Detect which cell encompasses the target text, then output its [X, Y] center coordinate. 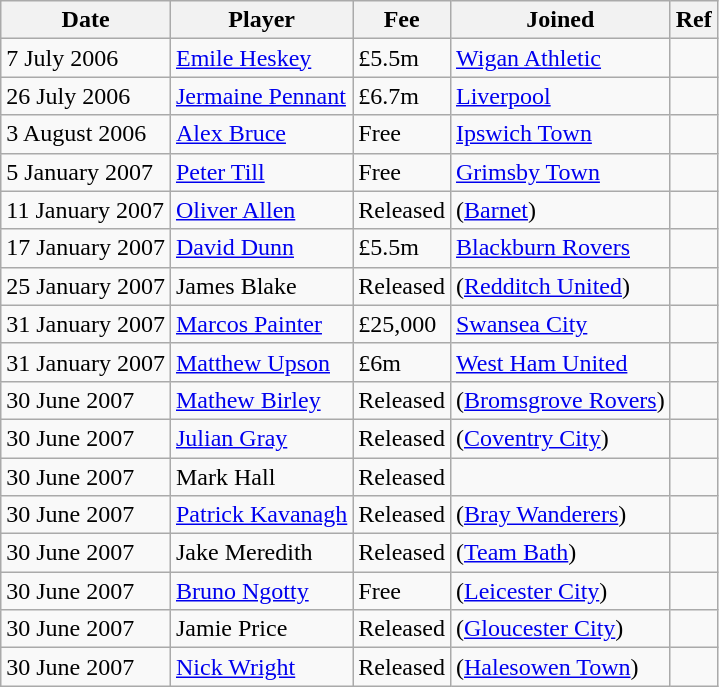
17 January 2007 [86, 248]
Player [261, 20]
(Halesowen Town) [560, 667]
Peter Till [261, 172]
Fee [402, 20]
(Redditch United) [560, 286]
Ref [694, 20]
Blackburn Rovers [560, 248]
7 July 2006 [86, 58]
Nick Wright [261, 667]
Alex Bruce [261, 134]
25 January 2007 [86, 286]
(Coventry City) [560, 438]
Jake Meredith [261, 553]
Patrick Kavanagh [261, 515]
Wigan Athletic [560, 58]
Oliver Allen [261, 210]
£6.7m [402, 96]
(Barnet) [560, 210]
(Bromsgrove Rovers) [560, 400]
Joined [560, 20]
West Ham United [560, 362]
3 August 2006 [86, 134]
Jamie Price [261, 629]
James Blake [261, 286]
Ipswich Town [560, 134]
11 January 2007 [86, 210]
(Team Bath) [560, 553]
Marcos Painter [261, 324]
Emile Heskey [261, 58]
(Leicester City) [560, 591]
(Gloucester City) [560, 629]
Grimsby Town [560, 172]
Date [86, 20]
Bruno Ngotty [261, 591]
Jermaine Pennant [261, 96]
David Dunn [261, 248]
Swansea City [560, 324]
£6m [402, 362]
Mathew Birley [261, 400]
Matthew Upson [261, 362]
26 July 2006 [86, 96]
Liverpool [560, 96]
£25,000 [402, 324]
(Bray Wanderers) [560, 515]
Julian Gray [261, 438]
Mark Hall [261, 477]
5 January 2007 [86, 172]
